Capture the cell that displays the provided text and extract its (x, y) central coordinate. 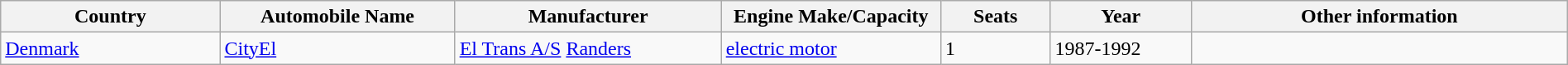
Automobile Name (337, 17)
Other information (1379, 17)
Country (111, 17)
Denmark (111, 48)
1987-1992 (1121, 48)
CityEl (337, 48)
electric motor (830, 48)
1 (996, 48)
Manufacturer (588, 17)
El Trans A/S Randers (588, 48)
Seats (996, 17)
Engine Make/Capacity (830, 17)
Year (1121, 17)
